Find where the given text appears and provide that cell's center as [X, Y] coordinate. 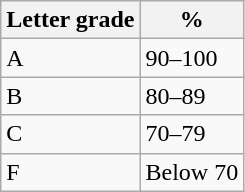
Letter grade [70, 20]
A [70, 58]
F [70, 172]
70–79 [192, 134]
80–89 [192, 96]
Below 70 [192, 172]
% [192, 20]
C [70, 134]
90–100 [192, 58]
B [70, 96]
